Extract the [X, Y] coordinate from the center of the cell holding the provided text.  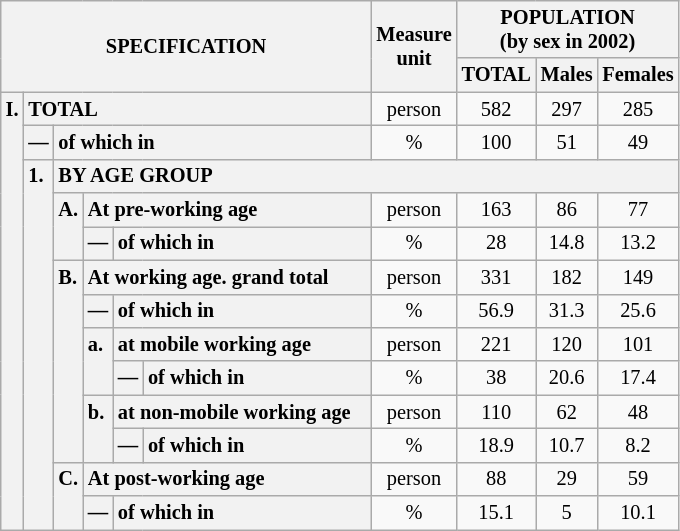
110 [496, 412]
Males [567, 75]
C. [68, 496]
28 [496, 243]
285 [638, 109]
At pre-working age [227, 210]
a. [98, 360]
182 [567, 277]
BY AGE GROUP [366, 176]
13.2 [638, 243]
14.8 [567, 243]
88 [496, 479]
297 [567, 109]
POPULATION (by sex in 2002) [568, 29]
120 [567, 344]
at non-mobile working age [242, 412]
56.9 [496, 311]
at mobile working age [242, 344]
SPECIFICATION [186, 46]
15.1 [496, 513]
331 [496, 277]
10.7 [567, 445]
149 [638, 277]
51 [567, 142]
86 [567, 210]
5 [567, 513]
18.9 [496, 445]
At working age. grand total [227, 277]
101 [638, 344]
Females [638, 75]
20.6 [567, 378]
100 [496, 142]
163 [496, 210]
Measure unit [414, 46]
17.4 [638, 378]
77 [638, 210]
49 [638, 142]
1. [38, 344]
221 [496, 344]
I. [12, 311]
25.6 [638, 311]
62 [567, 412]
59 [638, 479]
b. [98, 428]
31.3 [567, 311]
48 [638, 412]
B. [68, 361]
10.1 [638, 513]
38 [496, 378]
29 [567, 479]
582 [496, 109]
8.2 [638, 445]
A. [68, 226]
At post-working age [227, 479]
